Locate the cell with the specified text and output its [X, Y] center coordinate. 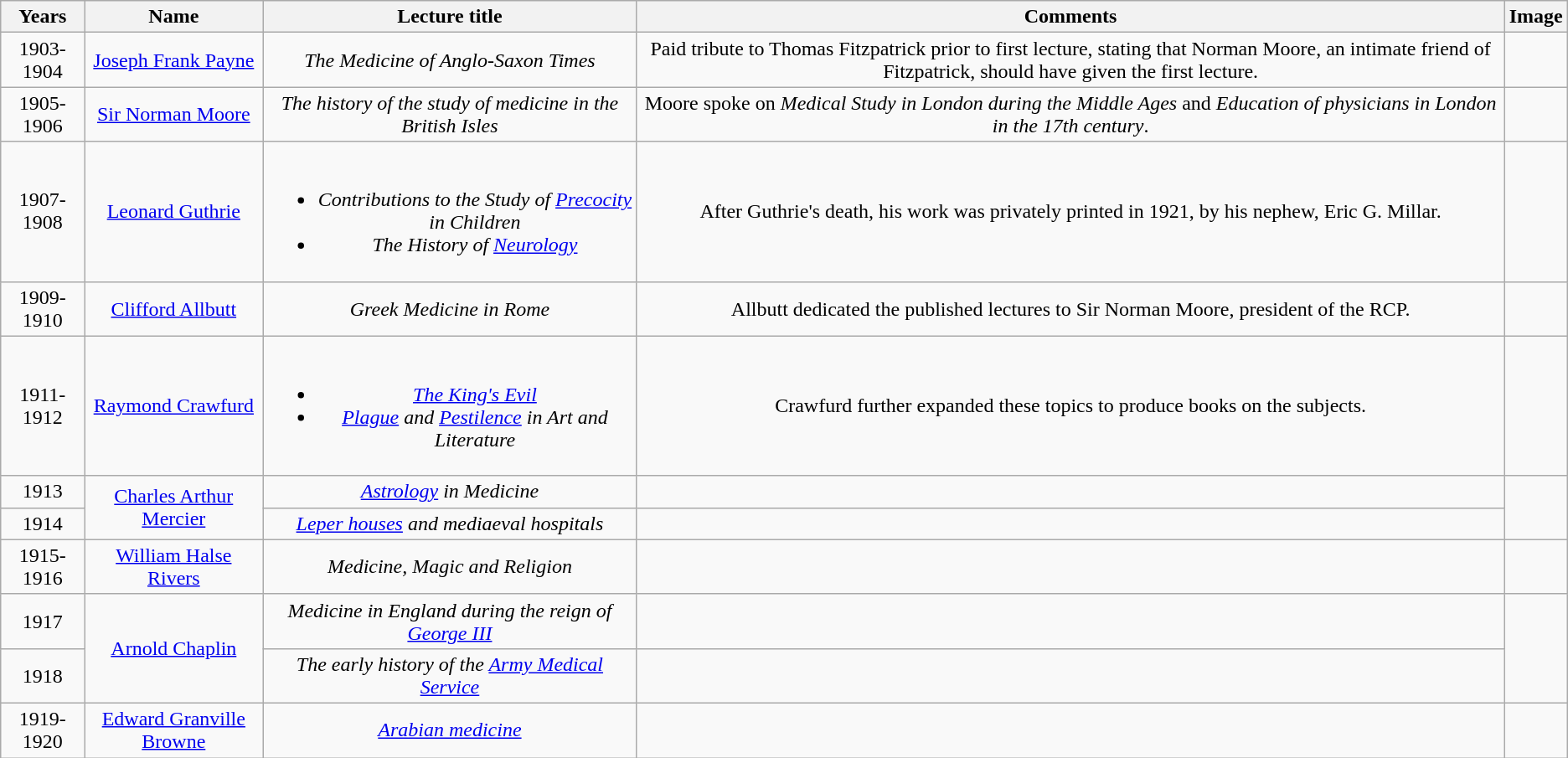
Lecture title [450, 17]
Arabian medicine [450, 730]
The King's EvilPlague and Pestilence in Art and Literature [450, 405]
Greek Medicine in Rome [450, 308]
Medicine, Magic and Religion [450, 566]
1903-1904 [43, 60]
Crawfurd further expanded these topics to produce books on the subjects. [1070, 405]
Charles Arthur Mercier [174, 508]
1917 [43, 621]
Medicine in England during the reign of George III [450, 621]
1905-1906 [43, 114]
1914 [43, 523]
Edward Granville Browne [174, 730]
Raymond Crawfurd [174, 405]
Comments [1070, 17]
Image [1536, 17]
Allbutt dedicated the published lectures to Sir Norman Moore, president of the RCP. [1070, 308]
Arnold Chaplin [174, 648]
Years [43, 17]
Leonard Guthrie [174, 211]
After Guthrie's death, his work was privately printed in 1921, by his nephew, Eric G. Millar. [1070, 211]
1918 [43, 675]
Contributions to the Study of Precocity in ChildrenThe History of Neurology [450, 211]
Joseph Frank Payne [174, 60]
1907-1908 [43, 211]
1919-1920 [43, 730]
1915-1916 [43, 566]
Moore spoke on Medical Study in London during the Middle Ages and Education of physicians in London in the 17th century. [1070, 114]
1911-1912 [43, 405]
Name [174, 17]
William Halse Rivers [174, 566]
1913 [43, 492]
The early history of the Army Medical Service [450, 675]
Astrology in Medicine [450, 492]
1909-1910 [43, 308]
Clifford Allbutt [174, 308]
Leper houses and mediaeval hospitals [450, 523]
The Medicine of Anglo-Saxon Times [450, 60]
Sir Norman Moore [174, 114]
The history of the study of medicine in the British Isles [450, 114]
